Find where the given text appears and provide that cell's center as [x, y] coordinate. 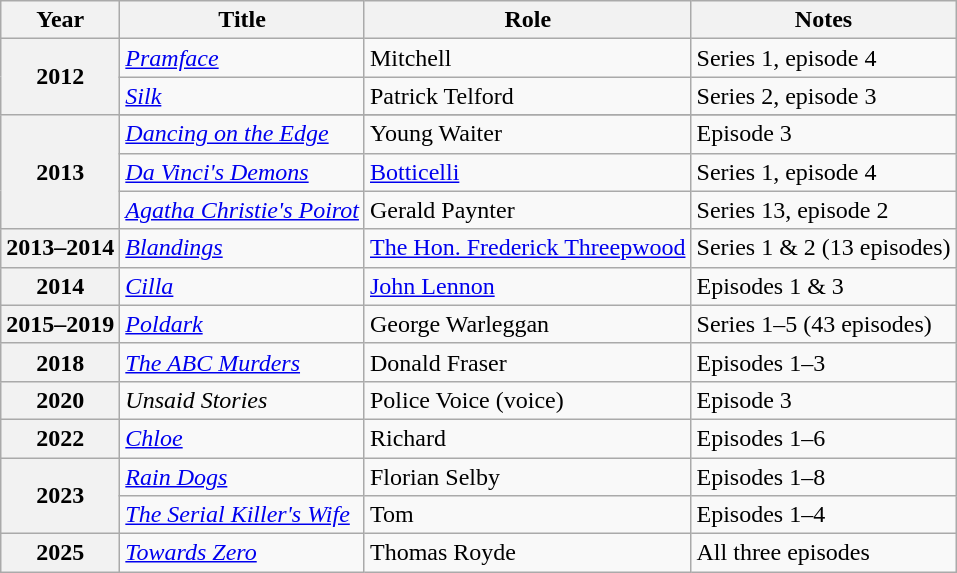
Mitchell [528, 58]
All three episodes [824, 553]
Episodes 1–4 [824, 515]
Towards Zero [242, 553]
Dancing on the Edge [242, 134]
Richard [528, 438]
George Warleggan [528, 324]
Series 13, episode 2 [824, 210]
John Lennon [528, 286]
2012 [60, 77]
Notes [824, 20]
Gerald Paynter [528, 210]
2015–2019 [60, 324]
Episodes 1–6 [824, 438]
Episodes 1–8 [824, 477]
Blandings [242, 248]
Patrick Telford [528, 96]
2023 [60, 496]
Florian Selby [528, 477]
Poldark [242, 324]
The ABC Murders [242, 362]
Donald Fraser [528, 362]
Silk [242, 96]
Role [528, 20]
Title [242, 20]
Unsaid Stories [242, 400]
2020 [60, 400]
Agatha Christie's Poirot [242, 210]
Pramface [242, 58]
Series 1–5 (43 episodes) [824, 324]
2025 [60, 553]
Episodes 1–3 [824, 362]
The Serial Killer's Wife [242, 515]
2022 [60, 438]
2014 [60, 286]
The Hon. Frederick Threepwood [528, 248]
Da Vinci's Demons [242, 172]
Botticelli [528, 172]
2013 [60, 172]
Year [60, 20]
Series 1 & 2 (13 episodes) [824, 248]
2013–2014 [60, 248]
Chloe [242, 438]
Cilla [242, 286]
Thomas Royde [528, 553]
Rain Dogs [242, 477]
Episodes 1 & 3 [824, 286]
Series 2, episode 3 [824, 96]
Tom [528, 515]
Police Voice (voice) [528, 400]
Young Waiter [528, 134]
2018 [60, 362]
